Provide the (X, Y) coordinate of the cell's center where the given text is located.  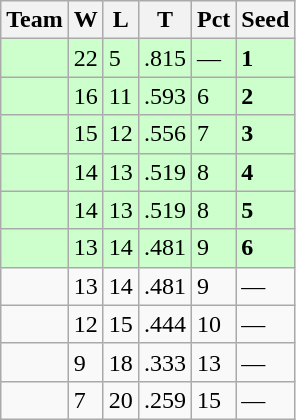
1 (266, 58)
.444 (164, 324)
.556 (164, 134)
10 (213, 324)
W (86, 20)
.333 (164, 362)
.259 (164, 400)
.593 (164, 96)
T (164, 20)
4 (266, 172)
22 (86, 58)
Seed (266, 20)
18 (120, 362)
L (120, 20)
.815 (164, 58)
20 (120, 400)
11 (120, 96)
Pct (213, 20)
16 (86, 96)
3 (266, 134)
Team (35, 20)
2 (266, 96)
